Locate the cell with the specified text and output its (x, y) center coordinate. 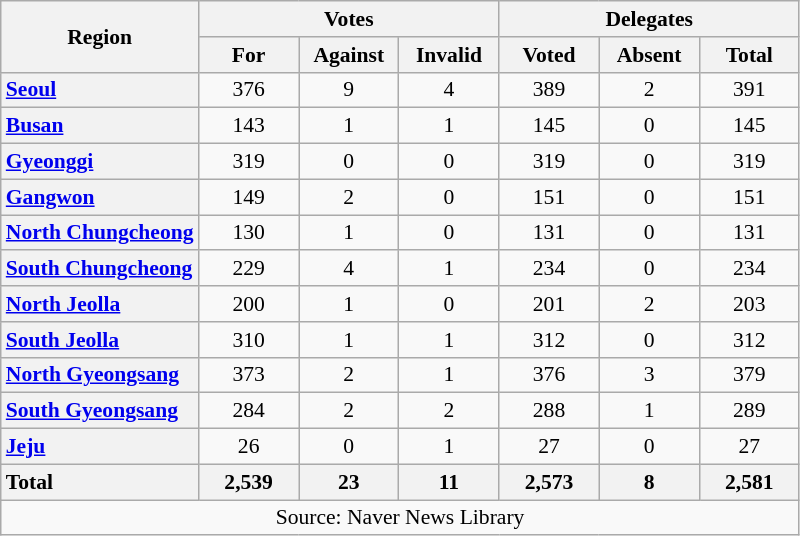
North Gyeongsang (100, 375)
Jeju (100, 447)
229 (249, 269)
8 (649, 482)
South Jeolla (100, 340)
310 (249, 340)
389 (549, 90)
11 (449, 482)
North Jeolla (100, 304)
Gyeonggi (100, 162)
143 (249, 126)
Votes (349, 19)
23 (349, 482)
149 (249, 197)
2,573 (549, 482)
288 (549, 411)
130 (249, 233)
Gangwon (100, 197)
26 (249, 447)
North Chungcheong (100, 233)
Delegates (649, 19)
379 (749, 375)
Region (100, 36)
Invalid (449, 55)
284 (249, 411)
For (249, 55)
9 (349, 90)
Against (349, 55)
2,581 (749, 482)
Voted (549, 55)
203 (749, 304)
200 (249, 304)
South Gyeongsang (100, 411)
South Chungcheong (100, 269)
3 (649, 375)
2,539 (249, 482)
373 (249, 375)
289 (749, 411)
201 (549, 304)
391 (749, 90)
Busan (100, 126)
Seoul (100, 90)
Source: Naver News Library (400, 518)
Absent (649, 55)
